Return the [x, y] coordinate for the center point of the cell that contains the specified text.  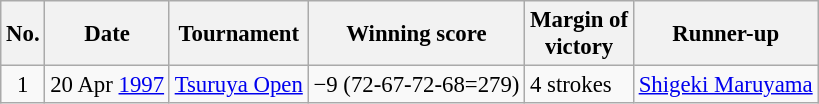
Shigeki Maruyama [726, 85]
Tsuruya Open [238, 85]
−9 (72-67-72-68=279) [416, 85]
No. [23, 34]
4 strokes [580, 85]
20 Apr 1997 [107, 85]
Date [107, 34]
1 [23, 85]
Tournament [238, 34]
Runner-up [726, 34]
Margin ofvictory [580, 34]
Winning score [416, 34]
